Find where the given text appears and provide that cell's center as [X, Y] coordinate. 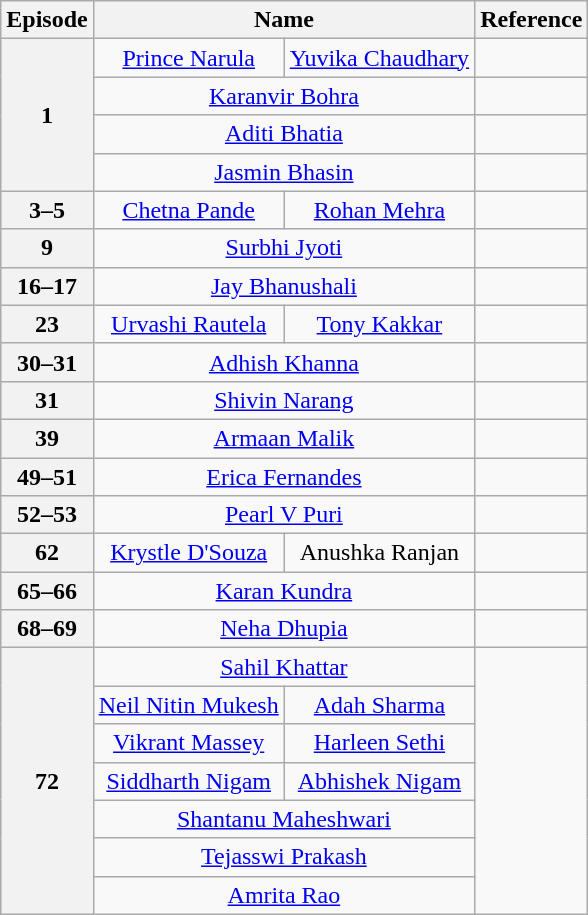
62 [47, 553]
Prince Narula [188, 58]
Jay Bhanushali [284, 286]
Karan Kundra [284, 591]
Episode [47, 20]
39 [47, 438]
Shantanu Maheshwari [284, 819]
16–17 [47, 286]
23 [47, 324]
Neil Nitin Mukesh [188, 705]
Karanvir Bohra [284, 96]
Name [284, 20]
Tejasswi Prakash [284, 857]
Erica Fernandes [284, 477]
52–53 [47, 515]
49–51 [47, 477]
Anushka Ranjan [379, 553]
9 [47, 248]
Pearl V Puri [284, 515]
Armaan Malik [284, 438]
Reference [532, 20]
Neha Dhupia [284, 629]
Adhish Khanna [284, 362]
65–66 [47, 591]
Amrita Rao [284, 895]
Abhishek Nigam [379, 781]
1 [47, 115]
Urvashi Rautela [188, 324]
Siddharth Nigam [188, 781]
Surbhi Jyoti [284, 248]
Vikrant Massey [188, 743]
Yuvika Chaudhary [379, 58]
Aditi Bhatia [284, 134]
Rohan Mehra [379, 210]
68–69 [47, 629]
3–5 [47, 210]
Shivin Narang [284, 400]
Krystle D'Souza [188, 553]
Sahil Khattar [284, 667]
30–31 [47, 362]
Chetna Pande [188, 210]
31 [47, 400]
Jasmin Bhasin [284, 172]
Adah Sharma [379, 705]
72 [47, 781]
Tony Kakkar [379, 324]
Harleen Sethi [379, 743]
